Detect which cell encompasses the target text, then output its (X, Y) center coordinate. 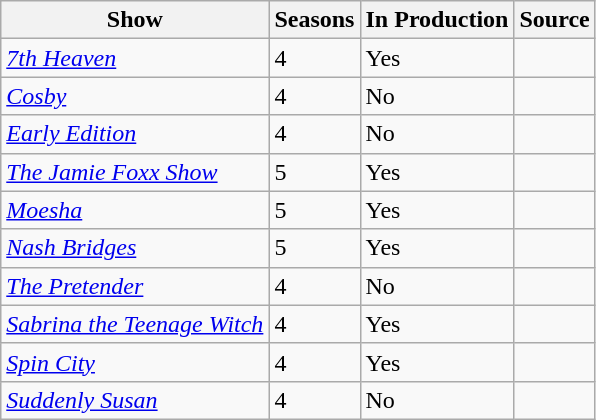
Early Edition (135, 134)
In Production (437, 20)
Suddenly Susan (135, 400)
Show (135, 20)
Seasons (314, 20)
Source (554, 20)
Moesha (135, 210)
7th Heaven (135, 58)
Sabrina the Teenage Witch (135, 324)
Cosby (135, 96)
Spin City (135, 362)
The Pretender (135, 286)
Nash Bridges (135, 248)
The Jamie Foxx Show (135, 172)
